Identify which cell holds the provided text, then report its (x, y) central coordinate. 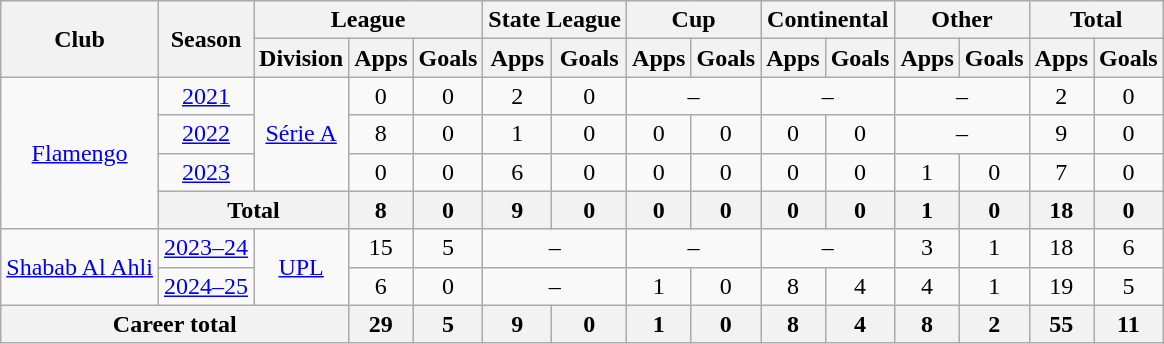
7 (1061, 172)
Other (962, 20)
2023–24 (206, 248)
Continental (828, 20)
2022 (206, 134)
Club (80, 39)
29 (381, 324)
UPL (302, 267)
2021 (206, 96)
Career total (175, 324)
League (368, 20)
19 (1061, 286)
2024–25 (206, 286)
3 (927, 248)
State League (555, 20)
Season (206, 39)
Série A (302, 134)
Shabab Al Ahli (80, 267)
11 (1129, 324)
Flamengo (80, 153)
Cup (694, 20)
2023 (206, 172)
15 (381, 248)
55 (1061, 324)
Division (302, 58)
